Capture the cell that displays the provided text and extract its [X, Y] central coordinate. 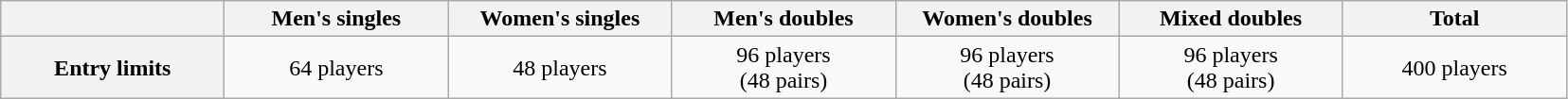
Total [1454, 19]
48 players [560, 68]
400 players [1454, 68]
Mixed doubles [1231, 19]
Women's doubles [1007, 19]
Men's doubles [784, 19]
Women's singles [560, 19]
64 players [336, 68]
Men's singles [336, 19]
Entry limits [113, 68]
